Identify which cell holds the provided text, then report its (X, Y) central coordinate. 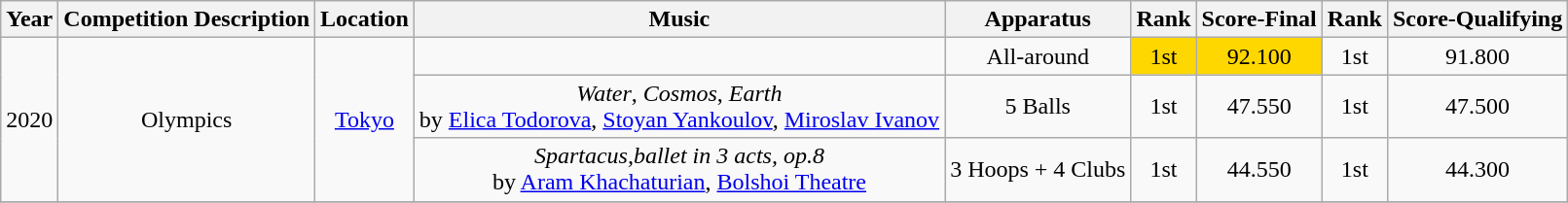
44.300 (1477, 169)
47.500 (1477, 107)
47.550 (1259, 107)
Score-Final (1259, 19)
Olympics (187, 119)
All-around (1038, 56)
Apparatus (1038, 19)
Water, Cosmos, Earth by Elica Todorova, Stoyan Yankoulov, Miroslav Ivanov (679, 107)
Tokyo (365, 119)
Score-Qualifying (1477, 19)
44.550 (1259, 169)
91.800 (1477, 56)
2020 (29, 119)
92.100 (1259, 56)
Spartacus,ballet in 3 acts, op.8 by Aram Khachaturian, Bolshoi Theatre (679, 169)
5 Balls (1038, 107)
Music (679, 19)
Year (29, 19)
Competition Description (187, 19)
Location (365, 19)
3 Hoops + 4 Clubs (1038, 169)
